Pinpoint the cell where the given text exists, returning its [x, y] midpoint coordinate. 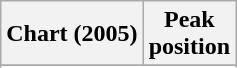
Peak position [189, 34]
Chart (2005) [72, 34]
